Extract the (X, Y) coordinate from the center of the cell holding the provided text.  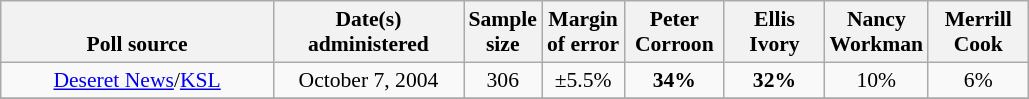
PeterCorroon (674, 32)
Deseret News/KSL (138, 80)
306 (503, 80)
EllisIvory (774, 32)
MerrillCook (978, 32)
32% (774, 80)
Samplesize (503, 32)
Poll source (138, 32)
Marginof error (583, 32)
10% (876, 80)
34% (674, 80)
6% (978, 80)
Date(s)administered (368, 32)
October 7, 2004 (368, 80)
NancyWorkman (876, 32)
±5.5% (583, 80)
